Output the [X, Y] coordinate of the center of the cell containing the given text.  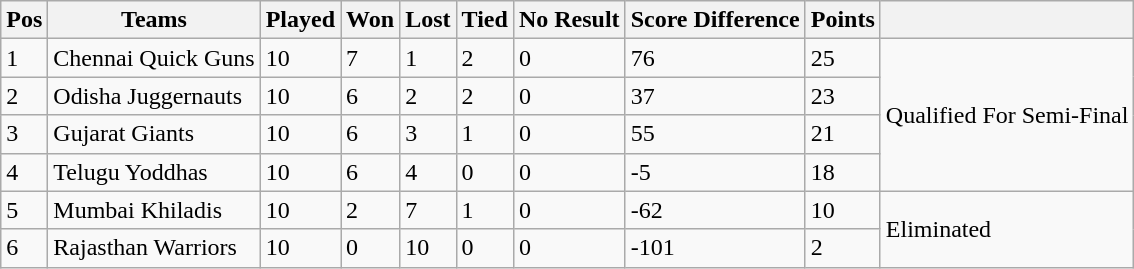
Won [370, 20]
Played [300, 20]
23 [842, 96]
76 [715, 58]
18 [842, 172]
25 [842, 58]
Tied [484, 20]
Lost [428, 20]
Teams [154, 20]
No Result [569, 20]
-62 [715, 210]
21 [842, 134]
Telugu Yoddhas [154, 172]
37 [715, 96]
Points [842, 20]
Chennai Quick Guns [154, 58]
55 [715, 134]
Qualified For Semi-Final [1007, 115]
Pos [24, 20]
Score Difference [715, 20]
Eliminated [1007, 229]
Odisha Juggernauts [154, 96]
Gujarat Giants [154, 134]
-5 [715, 172]
5 [24, 210]
Rajasthan Warriors [154, 248]
-101 [715, 248]
Mumbai Khiladis [154, 210]
